Output the [X, Y] coordinate of the center of the cell containing the given text.  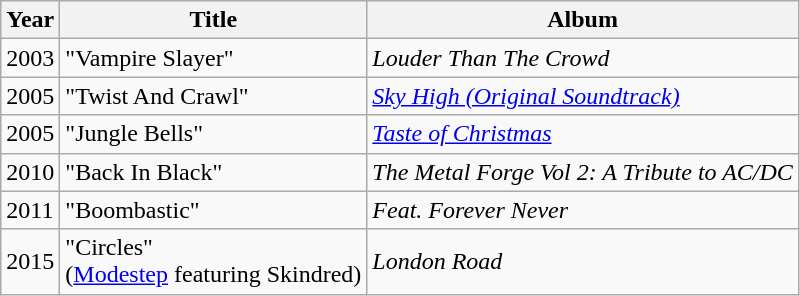
"Twist And Crawl" [214, 96]
Feat. Forever Never [583, 210]
The Metal Forge Vol 2: A Tribute to AC/DC [583, 172]
"Vampire Slayer" [214, 58]
"Jungle Bells" [214, 134]
Album [583, 20]
Louder Than The Crowd [583, 58]
2011 [30, 210]
Sky High (Original Soundtrack) [583, 96]
2015 [30, 262]
"Boombastic" [214, 210]
"Back In Black" [214, 172]
Year [30, 20]
2003 [30, 58]
2010 [30, 172]
Taste of Christmas [583, 134]
"Circles"(Modestep featuring Skindred) [214, 262]
London Road [583, 262]
Title [214, 20]
